Scan for the cell matching the given text and deliver its [x, y] coordinate at center. 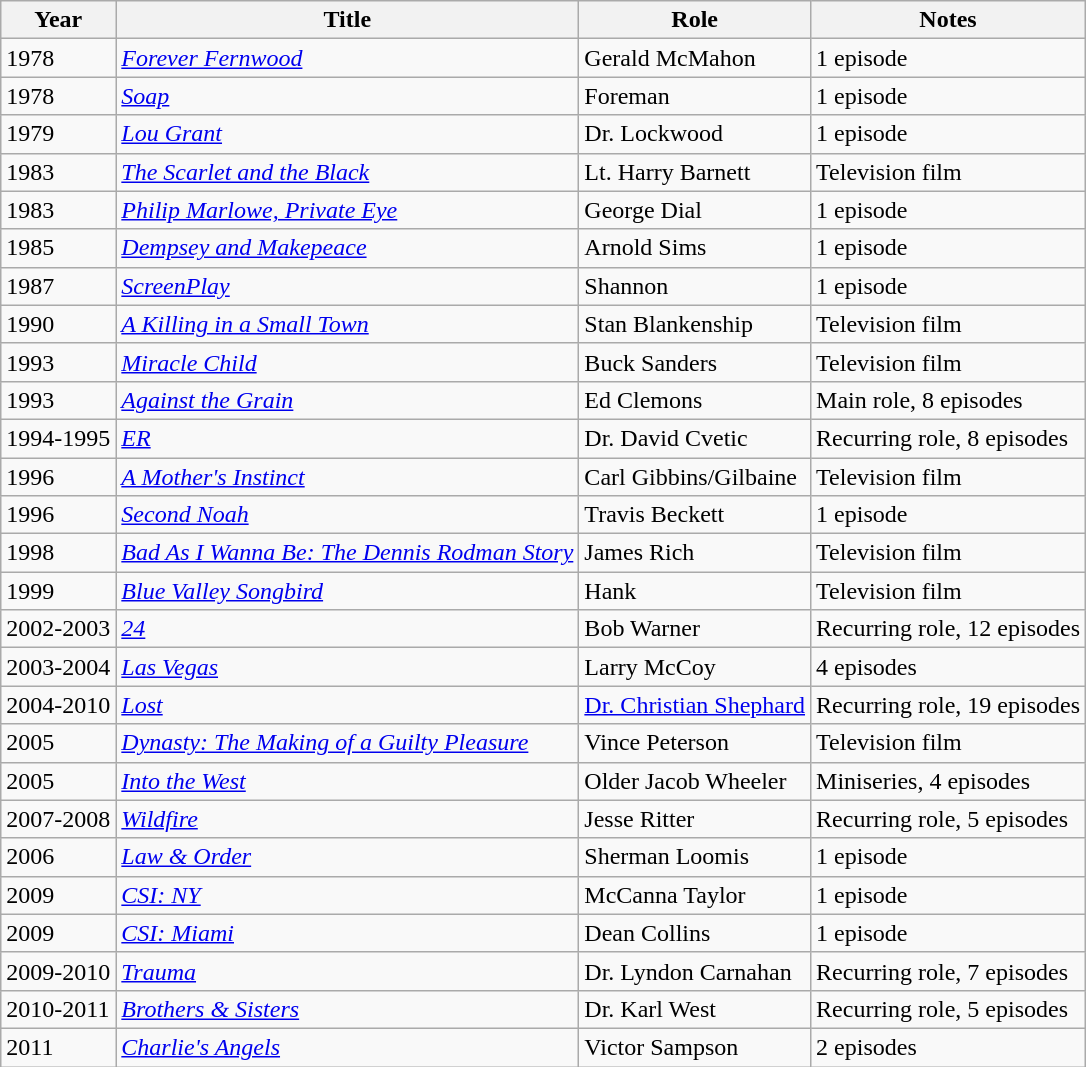
1999 [58, 591]
Role [695, 20]
Gerald McMahon [695, 58]
1990 [58, 324]
Recurring role, 7 episodes [948, 971]
2011 [58, 1047]
Dr. Lyndon Carnahan [695, 971]
1979 [58, 134]
The Scarlet and the Black [348, 172]
CSI: Miami [348, 933]
Dynasty: The Making of a Guilty Pleasure [348, 743]
1985 [58, 248]
Dean Collins [695, 933]
Las Vegas [348, 667]
Dr. Karl West [695, 1009]
Against the Grain [348, 400]
Vince Peterson [695, 743]
Bad As I Wanna Be: The Dennis Rodman Story [348, 553]
2004-2010 [58, 705]
A Killing in a Small Town [348, 324]
James Rich [695, 553]
Dr. David Cvetic [695, 438]
McCanna Taylor [695, 895]
Year [58, 20]
Arnold Sims [695, 248]
Recurring role, 8 episodes [948, 438]
2006 [58, 857]
CSI: NY [348, 895]
2002-2003 [58, 629]
Lt. Harry Barnett [695, 172]
2010-2011 [58, 1009]
2009-2010 [58, 971]
Buck Sanders [695, 362]
1998 [58, 553]
Bob Warner [695, 629]
Dr. Christian Shephard [695, 705]
Law & Order [348, 857]
Miracle Child [348, 362]
Trauma [348, 971]
Recurring role, 12 episodes [948, 629]
ScreenPlay [348, 286]
1994-1995 [58, 438]
Wildfire [348, 819]
Into the West [348, 781]
Carl Gibbins/Gilbaine [695, 477]
Forever Fernwood [348, 58]
Shannon [695, 286]
Larry McCoy [695, 667]
Main role, 8 episodes [948, 400]
Notes [948, 20]
Older Jacob Wheeler [695, 781]
Lost [348, 705]
Soap [348, 96]
Charlie's Angels [348, 1047]
Lou Grant [348, 134]
ER [348, 438]
2007-2008 [58, 819]
Dr. Lockwood [695, 134]
2 episodes [948, 1047]
Stan Blankenship [695, 324]
Victor Sampson [695, 1047]
Sherman Loomis [695, 857]
Blue Valley Songbird [348, 591]
Foreman [695, 96]
Hank [695, 591]
George Dial [695, 210]
Ed Clemons [695, 400]
4 episodes [948, 667]
2003-2004 [58, 667]
Second Noah [348, 515]
Philip Marlowe, Private Eye [348, 210]
Jesse Ritter [695, 819]
A Mother's Instinct [348, 477]
Title [348, 20]
Travis Beckett [695, 515]
Recurring role, 19 episodes [948, 705]
24 [348, 629]
Dempsey and Makepeace [348, 248]
1987 [58, 286]
Brothers & Sisters [348, 1009]
Miniseries, 4 episodes [948, 781]
